Return the (X, Y) coordinate for the center point of the cell that contains the specified text.  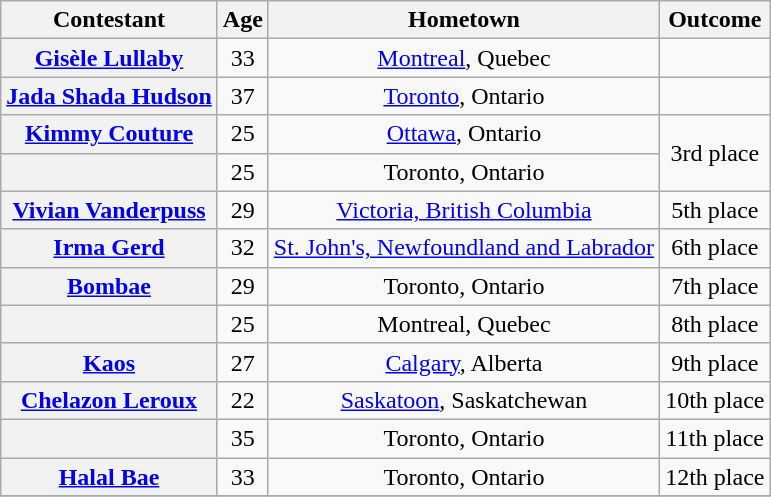
35 (242, 438)
Saskatoon, Saskatchewan (464, 400)
Hometown (464, 20)
22 (242, 400)
Age (242, 20)
9th place (715, 362)
Ottawa, Ontario (464, 134)
5th place (715, 210)
3rd place (715, 153)
7th place (715, 286)
32 (242, 248)
10th place (715, 400)
Kaos (110, 362)
Irma Gerd (110, 248)
St. John's, Newfoundland and Labrador (464, 248)
Chelazon Leroux (110, 400)
Kimmy Couture (110, 134)
Contestant (110, 20)
Calgary, Alberta (464, 362)
12th place (715, 477)
Vivian Vanderpuss (110, 210)
27 (242, 362)
8th place (715, 324)
11th place (715, 438)
37 (242, 96)
Halal Bae (110, 477)
Outcome (715, 20)
Gisèle Lullaby (110, 58)
Bombae (110, 286)
Jada Shada Hudson (110, 96)
6th place (715, 248)
Victoria, British Columbia (464, 210)
